Scan for the cell matching the given text and deliver its (x, y) coordinate at center. 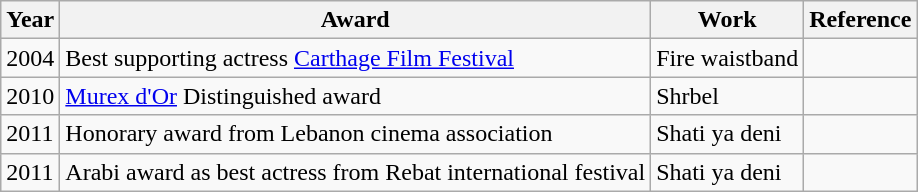
Work (728, 20)
2004 (30, 58)
2010 (30, 96)
Best supporting actress Carthage Film Festival (356, 58)
Year (30, 20)
Honorary award from Lebanon cinema association (356, 134)
Fire waistband (728, 58)
Shrbel (728, 96)
Arabi award as best actress from Rebat international festival (356, 172)
Murex d'Or Distinguished award (356, 96)
Award (356, 20)
Reference (860, 20)
